Determine the (X, Y) coordinate at the center of the cell enclosing the given text.  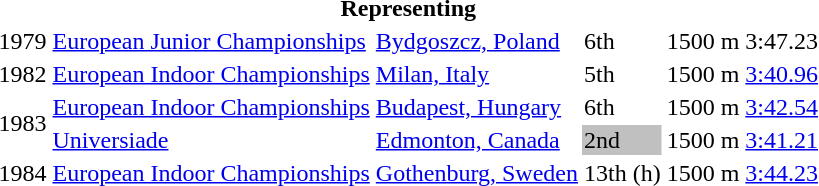
5th (622, 74)
Budapest, Hungary (476, 107)
2nd (622, 140)
Universiade (211, 140)
European Junior Championships (211, 41)
Edmonton, Canada (476, 140)
Bydgoszcz, Poland (476, 41)
Milan, Italy (476, 74)
